Find where the given text appears and provide that cell's center as [x, y] coordinate. 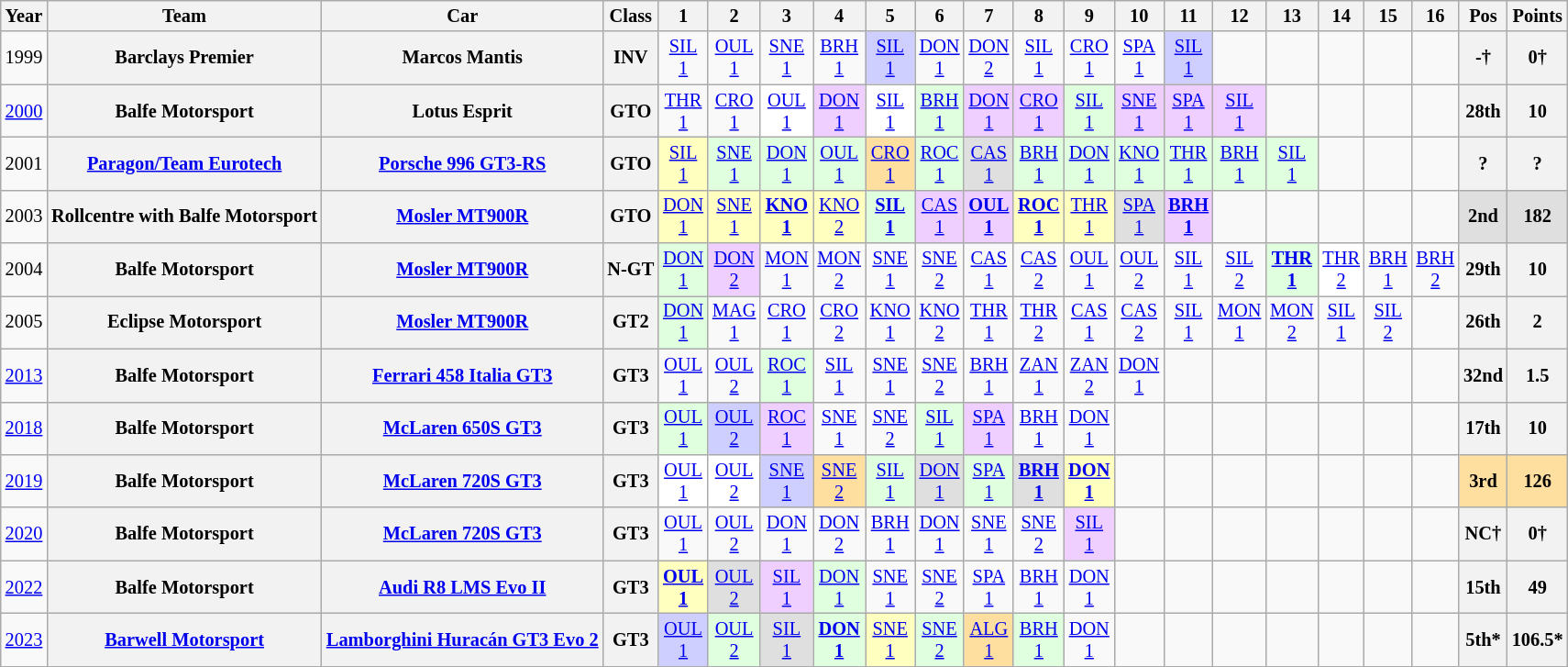
Ferrari 458 Italia GT3 [462, 375]
17th [1484, 428]
N-GT [631, 270]
ZAN2 [1089, 375]
2003 [24, 217]
Rollcentre with Balfe Motorsport [184, 217]
McLaren 650S GT3 [462, 428]
CRO2 [838, 322]
Points [1538, 16]
2001 [24, 163]
2013 [24, 375]
2nd [1484, 217]
Team [184, 16]
2005 [24, 322]
Audi R8 LMS Evo II [462, 587]
13 [1291, 16]
Year [24, 16]
Eclipse Motorsport [184, 322]
Class [631, 16]
2000 [24, 111]
BRH2 [1435, 270]
2022 [24, 587]
8 [1038, 16]
7 [988, 16]
15th [1484, 587]
182 [1538, 217]
Lotus Esprit [462, 111]
4 [838, 16]
Paragon/Team Eurotech [184, 163]
2018 [24, 428]
Car [462, 16]
Pos [1484, 16]
28th [1484, 111]
Barclays Premier [184, 58]
GT2 [631, 322]
15 [1388, 16]
Lamborghini Huracán GT3 Evo 2 [462, 639]
14 [1341, 16]
2019 [24, 481]
MAG1 [734, 322]
ALG1 [988, 639]
29th [1484, 270]
1.5 [1538, 375]
2004 [24, 270]
16 [1435, 16]
Marcos Mantis [462, 58]
49 [1538, 587]
2020 [24, 534]
-† [1484, 58]
12 [1240, 16]
11 [1188, 16]
NC† [1484, 534]
ZAN1 [1038, 375]
26th [1484, 322]
126 [1538, 481]
32nd [1484, 375]
5th* [1484, 639]
1999 [24, 58]
INV [631, 58]
3 [787, 16]
Barwell Motorsport [184, 639]
2023 [24, 639]
Porsche 996 GT3-RS [462, 163]
1 [683, 16]
9 [1089, 16]
106.5* [1538, 639]
3rd [1484, 481]
6 [940, 16]
5 [890, 16]
